Provide the [X, Y] coordinate of the cell's center where the given text is located.  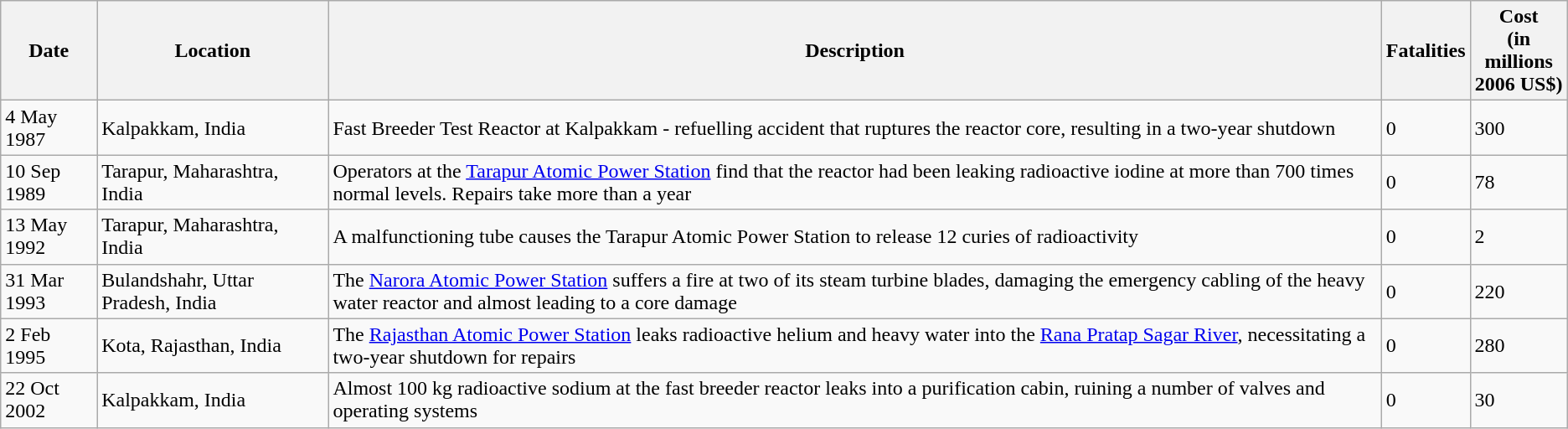
Fatalities [1426, 50]
Date [49, 50]
31 Mar 1993 [49, 292]
280 [1519, 345]
78 [1519, 183]
300 [1519, 127]
Kota, Rajasthan, India [213, 345]
A malfunctioning tube causes the Tarapur Atomic Power Station to release 12 curies of radioactivity [854, 236]
10 Sep 1989 [49, 183]
Location [213, 50]
Almost 100 kg radioactive sodium at the fast breeder reactor leaks into a purification cabin, ruining a number of valves and operating systems [854, 401]
Description [854, 50]
2 [1519, 236]
Cost (in millions 2006 US$) [1519, 50]
220 [1519, 292]
22 Oct 2002 [49, 401]
2 Feb 1995 [49, 345]
30 [1519, 401]
Fast Breeder Test Reactor at Kalpakkam - refuelling accident that ruptures the reactor core, resulting in a two-year shutdown [854, 127]
13 May 1992 [49, 236]
4 May 1987 [49, 127]
Bulandshahr, Uttar Pradesh, India [213, 292]
